Pinpoint the cell where the given text exists, returning its [x, y] midpoint coordinate. 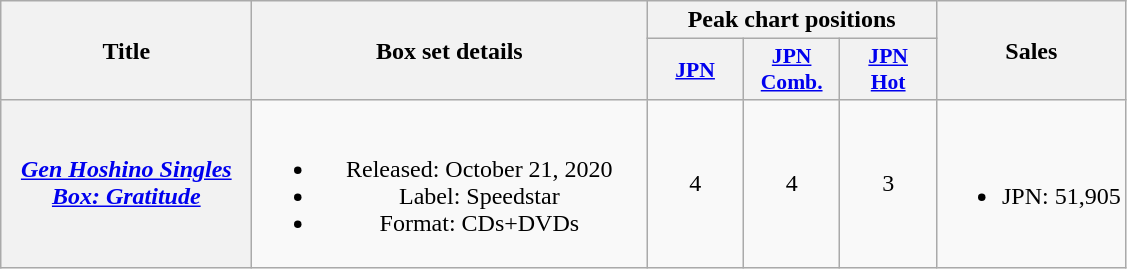
Box set details [450, 50]
Sales [1031, 50]
Peak chart positions [792, 20]
Title [126, 50]
JPNHot [888, 70]
JPN: 51,905 [1031, 184]
3 [888, 184]
Gen Hoshino Singles Box: Gratitude [126, 184]
Released: October 21, 2020Label: SpeedstarFormat: CDs+DVDs [450, 184]
JPN [696, 70]
JPNComb. [792, 70]
